Provide the [X, Y] coordinate of the cell's center where the given text is located.  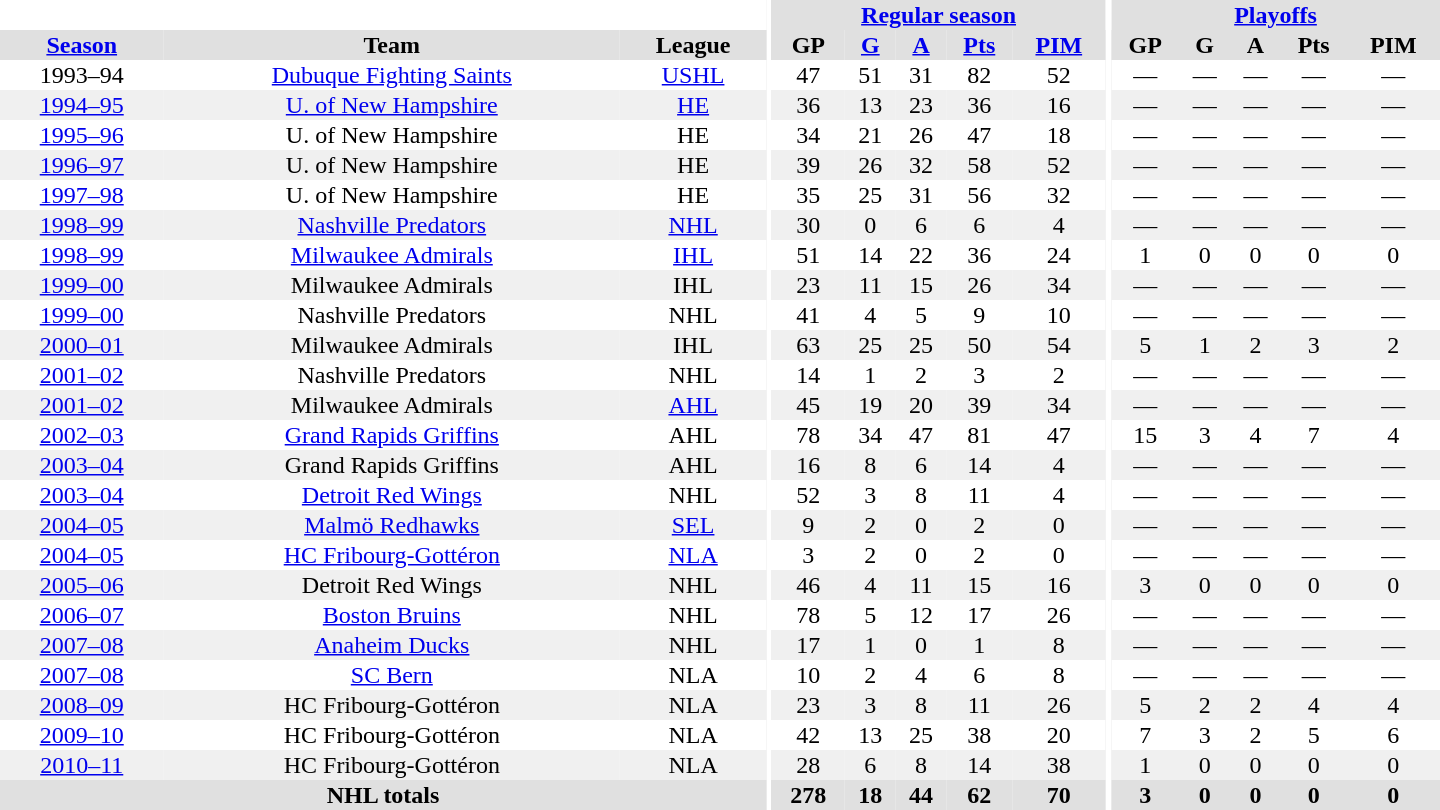
50 [979, 345]
1993–94 [82, 75]
35 [808, 195]
2010–11 [82, 765]
58 [979, 165]
Anaheim Ducks [392, 645]
2000–01 [82, 345]
41 [808, 315]
2008–09 [82, 705]
Playoffs [1276, 15]
21 [870, 135]
Regular season [939, 15]
22 [922, 255]
2005–06 [82, 585]
SC Bern [392, 675]
278 [808, 795]
2002–03 [82, 435]
1996–97 [82, 165]
28 [808, 765]
81 [979, 435]
1994–95 [82, 105]
1995–96 [82, 135]
2009–10 [82, 735]
19 [870, 405]
2006–07 [82, 615]
NHL totals [383, 795]
82 [979, 75]
Season [82, 45]
Team [392, 45]
42 [808, 735]
USHL [693, 75]
62 [979, 795]
70 [1058, 795]
Dubuque Fighting Saints [392, 75]
46 [808, 585]
45 [808, 405]
12 [922, 615]
63 [808, 345]
24 [1058, 255]
1997–98 [82, 195]
56 [979, 195]
Malmö Redhawks [392, 525]
League [693, 45]
54 [1058, 345]
SEL [693, 525]
Boston Bruins [392, 615]
44 [922, 795]
30 [808, 225]
